Find where the given text appears and provide that cell's center as [x, y] coordinate. 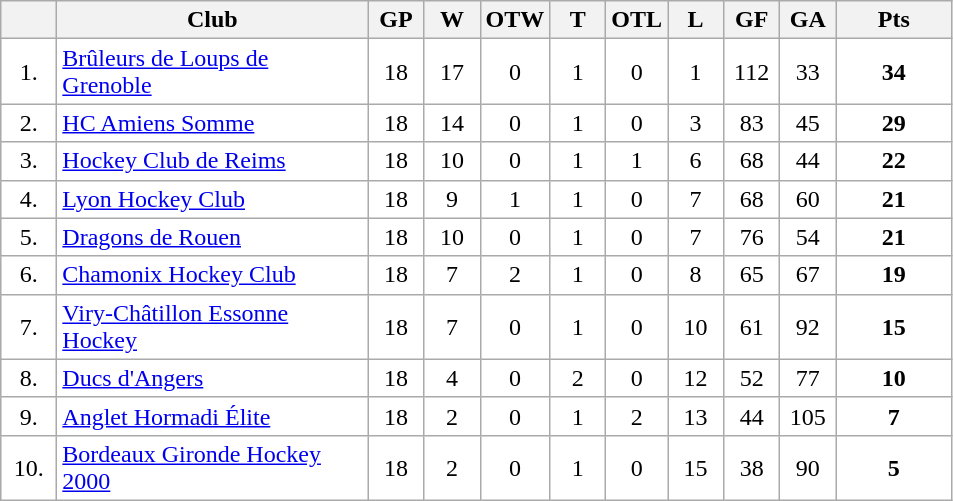
29 [894, 123]
Dragons de Rouen [212, 237]
6 [696, 161]
OTL [637, 20]
Pts [894, 20]
Club [212, 20]
92 [808, 326]
Hockey Club de Reims [212, 161]
38 [752, 468]
77 [808, 378]
105 [808, 416]
61 [752, 326]
Bordeaux Gironde Hockey 2000 [212, 468]
17 [452, 72]
45 [808, 123]
W [452, 20]
67 [808, 275]
112 [752, 72]
Chamonix Hockey Club [212, 275]
8 [696, 275]
12 [696, 378]
5. [29, 237]
14 [452, 123]
7. [29, 326]
19 [894, 275]
GF [752, 20]
60 [808, 199]
10. [29, 468]
2. [29, 123]
83 [752, 123]
9. [29, 416]
54 [808, 237]
9 [452, 199]
Lyon Hockey Club [212, 199]
5 [894, 468]
33 [808, 72]
GP [396, 20]
Brûleurs de Loups de Grenoble [212, 72]
T [578, 20]
34 [894, 72]
76 [752, 237]
52 [752, 378]
8. [29, 378]
13 [696, 416]
1. [29, 72]
22 [894, 161]
OTW [515, 20]
3. [29, 161]
Anglet Hormadi Élite [212, 416]
4 [452, 378]
65 [752, 275]
L [696, 20]
GA [808, 20]
HC Amiens Somme [212, 123]
4. [29, 199]
6. [29, 275]
Viry-Châtillon Essonne Hockey‎ [212, 326]
3 [696, 123]
90 [808, 468]
Ducs d'Angers [212, 378]
